Identify which cell holds the provided text, then report its (X, Y) central coordinate. 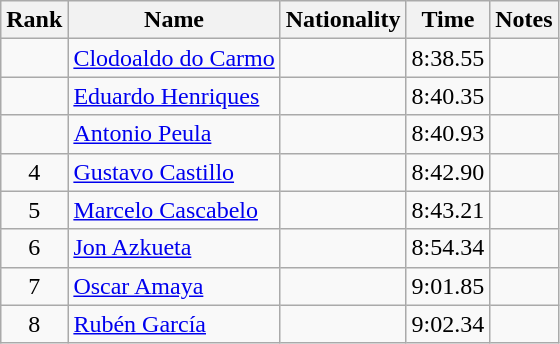
Jon Azkueta (174, 248)
Oscar Amaya (174, 286)
4 (34, 172)
9:01.85 (448, 286)
Eduardo Henriques (174, 96)
Nationality (343, 20)
8:42.90 (448, 172)
8:40.35 (448, 96)
5 (34, 210)
Antonio Peula (174, 134)
Gustavo Castillo (174, 172)
6 (34, 248)
8:54.34 (448, 248)
Rubén García (174, 324)
8 (34, 324)
Marcelo Cascabelo (174, 210)
Clodoaldo do Carmo (174, 58)
Name (174, 20)
Time (448, 20)
Notes (524, 20)
8:38.55 (448, 58)
9:02.34 (448, 324)
7 (34, 286)
Rank (34, 20)
8:43.21 (448, 210)
8:40.93 (448, 134)
